Find where the given text appears and provide that cell's center as (x, y) coordinate. 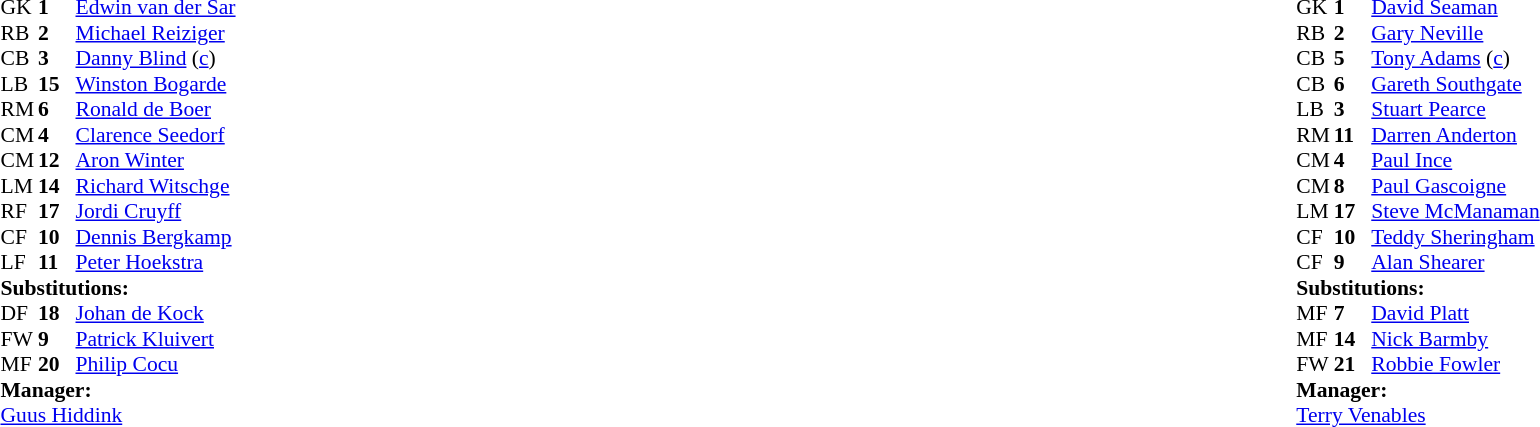
15 (57, 84)
18 (57, 313)
LF (19, 263)
Patrick Kluivert (156, 339)
Michael Reiziger (156, 33)
Paul Ince (1455, 161)
Jordi Cruyff (156, 211)
Nick Barmby (1455, 339)
20 (57, 365)
Paul Gascoigne (1455, 186)
Darren Anderton (1455, 135)
Robbie Fowler (1455, 365)
RF (19, 211)
Johan de Kock (156, 313)
Tony Adams (c) (1455, 59)
Alan Shearer (1455, 263)
8 (1353, 186)
Clarence Seedorf (156, 135)
Danny Blind (c) (156, 59)
Philip Cocu (156, 365)
12 (57, 161)
Stuart Pearce (1455, 109)
Peter Hoekstra (156, 263)
Winston Bogarde (156, 84)
Gary Neville (1455, 33)
Aron Winter (156, 161)
5 (1353, 59)
David Platt (1455, 313)
Dennis Bergkamp (156, 237)
Steve McManaman (1455, 211)
Richard Witschge (156, 186)
Teddy Sheringham (1455, 237)
DF (19, 313)
Ronald de Boer (156, 109)
7 (1353, 313)
21 (1353, 365)
Gareth Southgate (1455, 84)
